Find where the given text appears and provide that cell's center as (x, y) coordinate. 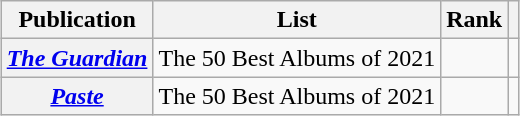
Rank (474, 20)
Publication (77, 20)
Paste (77, 96)
List (297, 20)
The Guardian (77, 58)
